Pinpoint the cell where the given text exists, returning its [x, y] midpoint coordinate. 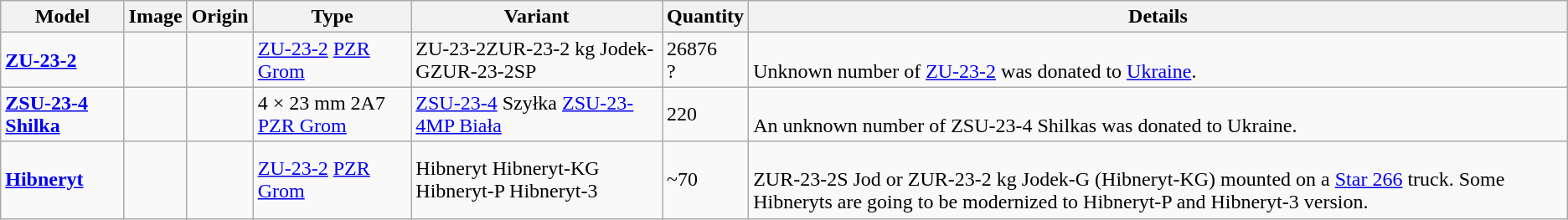
Details [1158, 17]
220 [705, 114]
4 × 23 mm 2A7 PZR Grom [332, 114]
Variant [537, 17]
Type [332, 17]
ZSU-23-4 Shilka [62, 114]
~70 [705, 180]
Hibneryt Hibneryt-KG Hibneryt-P Hibneryt-3 [537, 180]
Image [156, 17]
Model [62, 17]
An unknown number of ZSU-23-4 Shilkas was donated to Ukraine. [1158, 114]
Hibneryt [62, 180]
Origin [219, 17]
26876? [705, 60]
ZSU-23-4 Szyłka ZSU-23-4MP Biała [537, 114]
ZU-23-2 [62, 60]
Quantity [705, 17]
Unknown number of ZU-23-2 was donated to Ukraine. [1158, 60]
ZU-23-2ZUR-23-2 kg Jodek-GZUR-23-2SP [537, 60]
